Detect which cell encompasses the target text, then output its (x, y) center coordinate. 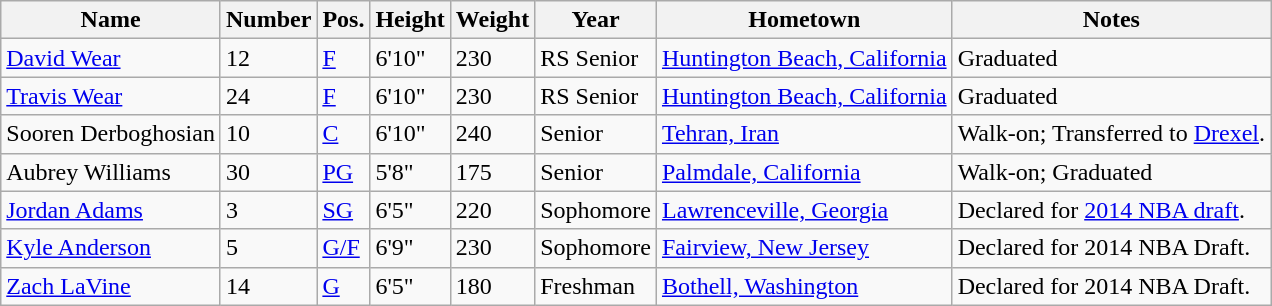
G/F (344, 248)
5'8" (410, 172)
Jordan Adams (111, 210)
Aubrey Williams (111, 172)
Palmdale, California (804, 172)
Number (268, 20)
Year (596, 20)
5 (268, 248)
Walk-on; Graduated (1111, 172)
SG (344, 210)
Fairview, New Jersey (804, 248)
Height (410, 20)
180 (492, 286)
Kyle Anderson (111, 248)
PG (344, 172)
Tehran, Iran (804, 134)
Lawrenceville, Georgia (804, 210)
175 (492, 172)
6'9" (410, 248)
G (344, 286)
Weight (492, 20)
Notes (1111, 20)
12 (268, 58)
Travis Wear (111, 96)
30 (268, 172)
Declared for 2014 NBA draft. (1111, 210)
Name (111, 20)
10 (268, 134)
Freshman (596, 286)
Hometown (804, 20)
Zach LaVine (111, 286)
Pos. (344, 20)
14 (268, 286)
3 (268, 210)
C (344, 134)
Walk-on; Transferred to Drexel. (1111, 134)
240 (492, 134)
24 (268, 96)
Bothell, Washington (804, 286)
220 (492, 210)
David Wear (111, 58)
Sooren Derboghosian (111, 134)
